Capture the cell that displays the provided text and extract its [X, Y] central coordinate. 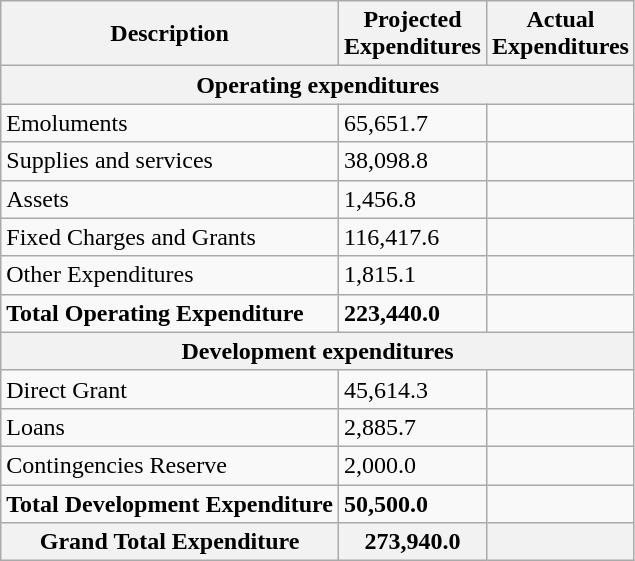
45,614.3 [413, 389]
Direct Grant [170, 389]
Loans [170, 427]
Supplies and services [170, 161]
Assets [170, 199]
2,000.0 [413, 465]
Operating expenditures [318, 85]
116,417.6 [413, 237]
Total Development Expenditure [170, 503]
ProjectedExpenditures [413, 34]
2,885.7 [413, 427]
Grand Total Expenditure [170, 542]
Description [170, 34]
Other Expenditures [170, 275]
273,940.0 [413, 542]
38,098.8 [413, 161]
223,440.0 [413, 313]
1,815.1 [413, 275]
Total Operating Expenditure [170, 313]
Emoluments [170, 123]
Fixed Charges and Grants [170, 237]
Contingencies Reserve [170, 465]
1,456.8 [413, 199]
Development expenditures [318, 351]
50,500.0 [413, 503]
65,651.7 [413, 123]
ActualExpenditures [560, 34]
